Scan for the cell matching the given text and deliver its (x, y) coordinate at center. 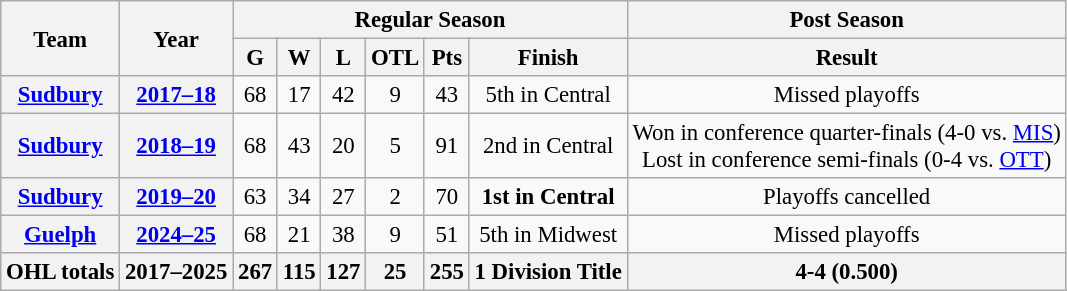
17 (299, 95)
Pts (446, 58)
OTL (396, 58)
21 (299, 235)
20 (344, 146)
27 (344, 197)
63 (256, 197)
2nd in Central (548, 146)
G (256, 58)
42 (344, 95)
2024–25 (176, 235)
Year (176, 38)
Team (60, 38)
2019–20 (176, 197)
51 (446, 235)
Playoffs cancelled (846, 197)
W (299, 58)
Post Season (846, 20)
2 (396, 197)
1st in Central (548, 197)
2017–18 (176, 95)
38 (344, 235)
L (344, 58)
5th in Central (548, 95)
70 (446, 197)
5th in Midwest (548, 235)
5 (396, 146)
Result (846, 58)
Won in conference quarter-finals (4-0 vs. MIS) Lost in conference semi-finals (0-4 vs. OTT) (846, 146)
Regular Season (430, 20)
Guelph (60, 235)
2018–19 (176, 146)
Finish (548, 58)
91 (446, 146)
34 (299, 197)
